From the cell containing the given text, extract its center point as [x, y] coordinate. 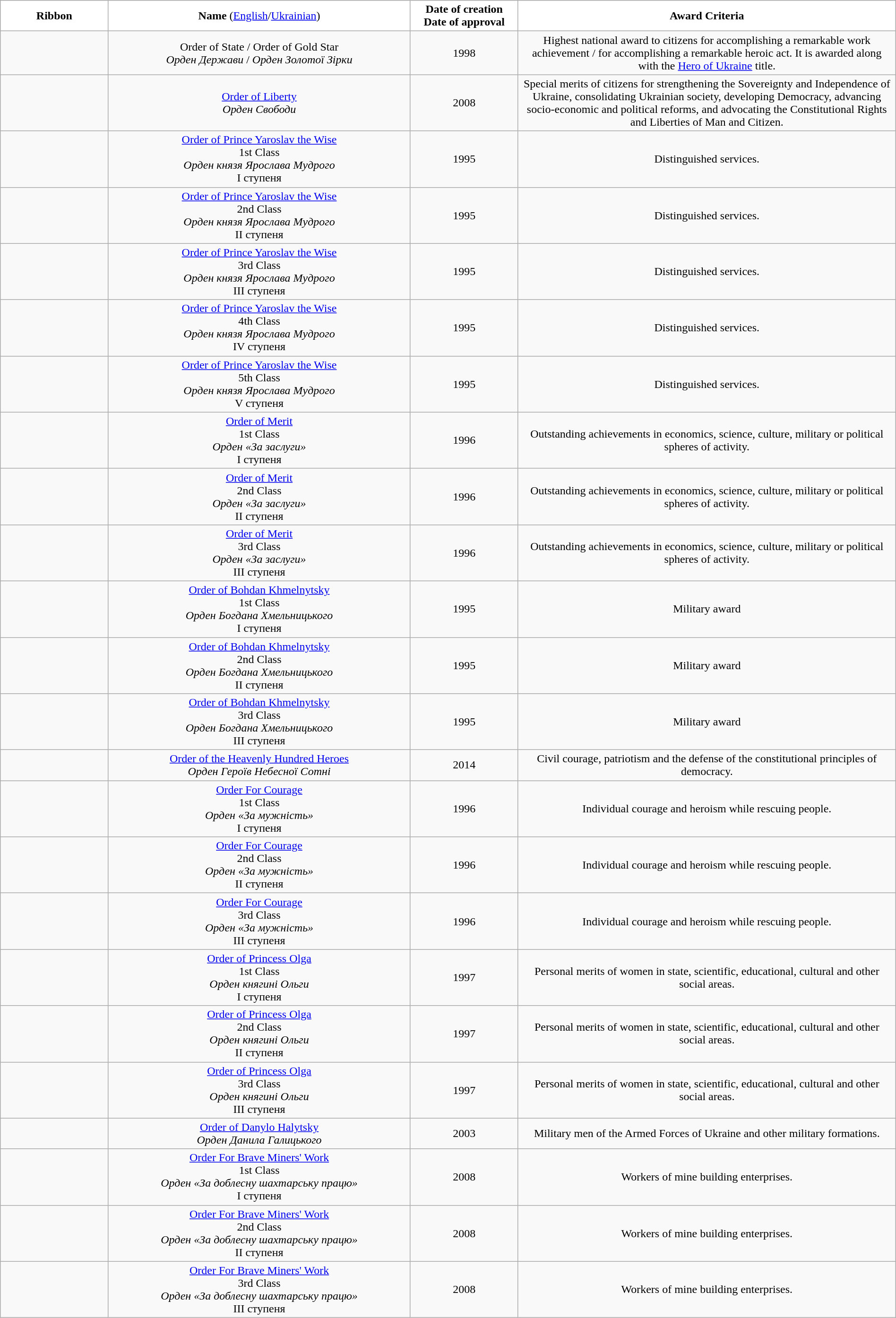
Order of Danylo HalytskyОрден Данила Галицького [259, 1133]
Order of LibertyОрден Свободи [259, 103]
Date of creationDate of approval [464, 16]
Order For Brave Miners' Work2nd ClassОрден «За доблесну шахтарську працю»II ступеня [259, 1233]
Order of Bohdan Khmelnytsky2nd ClassОрден Богдана ХмельницькогоII ступеня [259, 665]
Order of Princess Olga2nd ClassОрден княгині ОльгиII ступеня [259, 1034]
Order For Courage1st ClassОрден «За мужність»I ступеня [259, 809]
2003 [464, 1133]
Order For Courage2nd ClassОрден «За мужність»II ступеня [259, 865]
Order of Prince Yaroslav the Wise4th ClassОрден князя Ярослава МудрогоIV ступеня [259, 328]
Order of State / Order of Gold StarОрден Держави / Орден Золотої Зірки [259, 53]
Order of Merit2nd ClassОрден «За заслуги»II ступеня [259, 496]
Order of Bohdan Khmelnytsky3rd ClassОрден Богдана ХмельницькогоIII ступеня [259, 722]
Order of Merit3rd ClassОрден «За заслуги»III ступеня [259, 553]
Order of the Heavenly Hundred HeroesОрден Героїв Небесної Сотні [259, 766]
1998 [464, 53]
Order of Princess Olga3rd ClassОрден княгині ОльгиIII ступеня [259, 1090]
Order of Prince Yaroslav the Wise3rd ClassОрден князя Ярослава МудрогоIII ступеня [259, 271]
Order For Brave Miners' Work3rd ClassОрден «За доблесну шахтарську працю»III ступеня [259, 1289]
Ribbon [54, 16]
Order of Bohdan Khmelnytsky1st ClassОрден Богдана ХмельницькогоI ступеня [259, 609]
Order of Prince Yaroslav the Wise2nd ClassОрден князя Ярослава МудрогоII ступеня [259, 215]
Order of Princess Olga1st ClassОрден княгині ОльгиI ступеня [259, 977]
Military men of the Armed Forces of Ukraine and other military formations. [707, 1133]
Order For Courage3rd ClassОрден «За мужність»III ступеня [259, 922]
Order For Brave Miners' Work1st ClassОрден «За доблесну шахтарську працю»I ступеня [259, 1177]
Order of Merit1st ClassОрден «За заслуги»I ступеня [259, 440]
Order of Prince Yaroslav the Wise1st ClassОрден князя Ярослава МудрогоI ступеня [259, 159]
Award Criteria [707, 16]
Civil courage, patriotism and the defense of the constitutional principles of democracy. [707, 766]
Name (English/Ukrainian) [259, 16]
2014 [464, 766]
Order of Prince Yaroslav the Wise5th ClassОрден князя Ярослава МудрогоV ступеня [259, 384]
